Extract the (x, y) coordinate from the center of the cell holding the provided text.  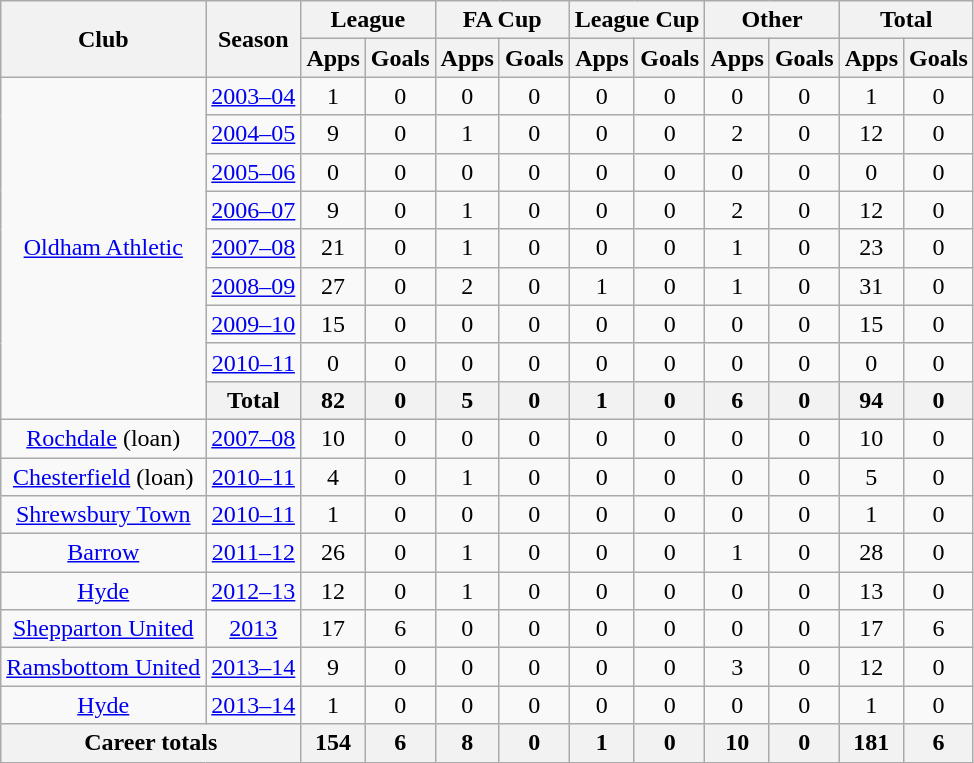
League (368, 20)
28 (871, 553)
Shepparton United (104, 629)
Club (104, 39)
Season (254, 39)
4 (333, 477)
154 (333, 743)
Chesterfield (loan) (104, 477)
21 (333, 248)
Other (772, 20)
2012–13 (254, 591)
2004–05 (254, 134)
82 (333, 400)
26 (333, 553)
League Cup (637, 20)
2005–06 (254, 172)
FA Cup (502, 20)
3 (737, 667)
2013 (254, 629)
23 (871, 248)
2006–07 (254, 210)
31 (871, 286)
2011–12 (254, 553)
2003–04 (254, 96)
94 (871, 400)
Ramsbottom United (104, 667)
Barrow (104, 553)
Rochdale (loan) (104, 438)
181 (871, 743)
27 (333, 286)
8 (467, 743)
2009–10 (254, 324)
2008–09 (254, 286)
13 (871, 591)
Oldham Athletic (104, 248)
Career totals (151, 743)
Shrewsbury Town (104, 515)
